Detect which cell encompasses the target text, then output its [X, Y] center coordinate. 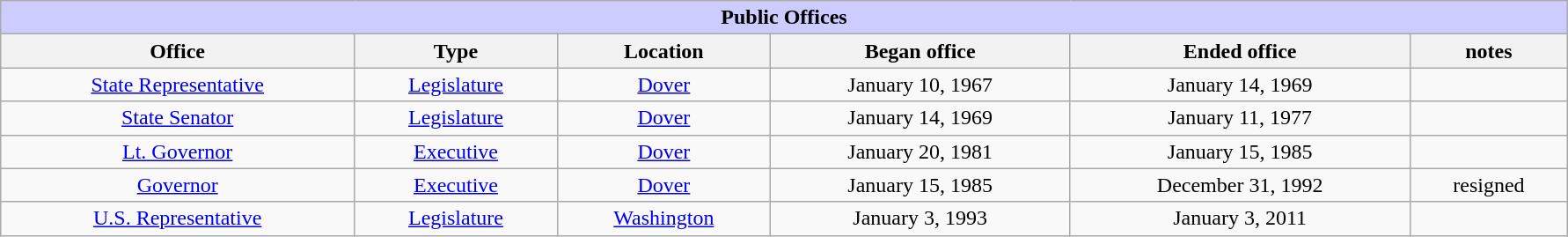
resigned [1489, 185]
Public Offices [785, 18]
January 3, 1993 [920, 218]
Began office [920, 51]
State Representative [178, 85]
January 10, 1967 [920, 85]
January 11, 1977 [1241, 118]
Governor [178, 185]
Type [456, 51]
Washington [663, 218]
December 31, 1992 [1241, 185]
Ended office [1241, 51]
Lt. Governor [178, 152]
notes [1489, 51]
State Senator [178, 118]
U.S. Representative [178, 218]
Location [663, 51]
January 3, 2011 [1241, 218]
January 20, 1981 [920, 152]
Office [178, 51]
